Return the (x, y) coordinate for the center point of the cell that contains the specified text.  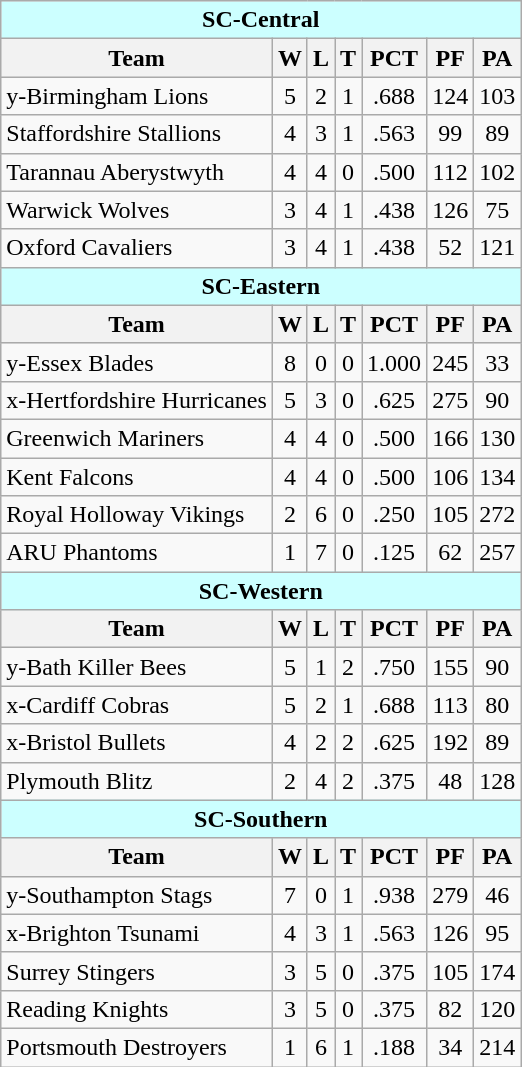
214 (498, 1047)
128 (498, 781)
245 (450, 362)
120 (498, 1009)
34 (450, 1047)
80 (498, 705)
Staffordshire Stallions (137, 134)
x-Hertfordshire Hurricanes (137, 400)
Oxford Cavaliers (137, 248)
103 (498, 96)
.750 (394, 667)
SC-Eastern (261, 286)
1.000 (394, 362)
275 (450, 400)
166 (450, 438)
.250 (394, 515)
272 (498, 515)
95 (498, 933)
75 (498, 210)
SC-Southern (261, 819)
x-Cardiff Cobras (137, 705)
Tarannau Aberystwyth (137, 172)
62 (450, 553)
ARU Phantoms (137, 553)
Surrey Stingers (137, 971)
82 (450, 1009)
SC-Central (261, 20)
Royal Holloway Vikings (137, 515)
46 (498, 895)
x-Bristol Bullets (137, 743)
279 (450, 895)
155 (450, 667)
52 (450, 248)
Plymouth Blitz (137, 781)
134 (498, 477)
Reading Knights (137, 1009)
x-Brighton Tsunami (137, 933)
y-Birmingham Lions (137, 96)
.188 (394, 1047)
y-Essex Blades (137, 362)
257 (498, 553)
130 (498, 438)
Greenwich Mariners (137, 438)
174 (498, 971)
33 (498, 362)
.125 (394, 553)
99 (450, 134)
106 (450, 477)
113 (450, 705)
y-Southampton Stags (137, 895)
Warwick Wolves (137, 210)
48 (450, 781)
102 (498, 172)
Portsmouth Destroyers (137, 1047)
192 (450, 743)
124 (450, 96)
Kent Falcons (137, 477)
SC-Western (261, 591)
y-Bath Killer Bees (137, 667)
112 (450, 172)
.938 (394, 895)
8 (290, 362)
121 (498, 248)
